Detect which cell encompasses the target text, then output its (X, Y) center coordinate. 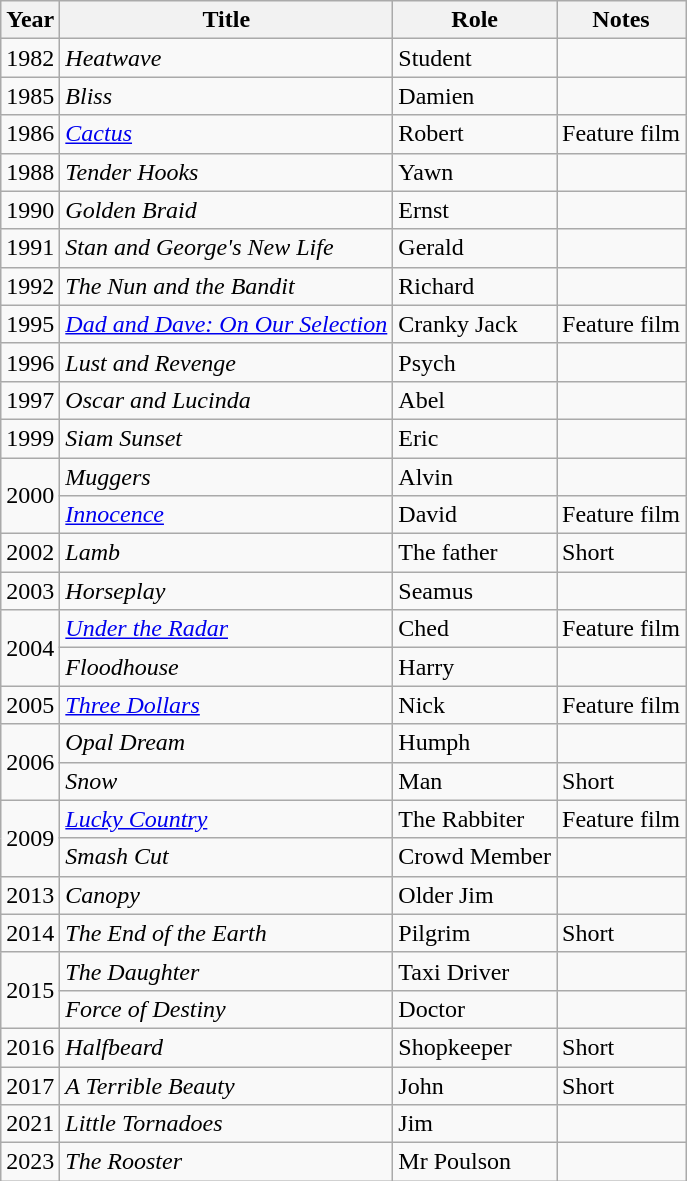
Year (30, 20)
Tender Hooks (226, 172)
1992 (30, 286)
2003 (30, 591)
1995 (30, 324)
2016 (30, 1047)
1997 (30, 400)
2013 (30, 895)
Psych (475, 362)
Seamus (475, 591)
Crowd Member (475, 857)
1990 (30, 210)
1996 (30, 362)
Taxi Driver (475, 971)
A Terrible Beauty (226, 1085)
The End of the Earth (226, 933)
Lamb (226, 553)
Harry (475, 667)
Humph (475, 743)
Robert (475, 134)
2002 (30, 553)
2015 (30, 990)
Ernst (475, 210)
2006 (30, 762)
The father (475, 553)
Little Tornadoes (226, 1124)
David (475, 515)
Mr Poulson (475, 1162)
2023 (30, 1162)
Oscar and Lucinda (226, 400)
Yawn (475, 172)
Abel (475, 400)
Lucky Country (226, 819)
Older Jim (475, 895)
2005 (30, 705)
Three Dollars (226, 705)
Under the Radar (226, 629)
1985 (30, 96)
Snow (226, 781)
Pilgrim (475, 933)
The Rabbiter (475, 819)
2021 (30, 1124)
Jim (475, 1124)
Heatwave (226, 58)
Damien (475, 96)
Richard (475, 286)
Role (475, 20)
2009 (30, 838)
Doctor (475, 1009)
Gerald (475, 248)
Dad and Dave: On Our Selection (226, 324)
John (475, 1085)
Student (475, 58)
Golden Braid (226, 210)
Siam Sunset (226, 438)
Canopy (226, 895)
1986 (30, 134)
Opal Dream (226, 743)
Horseplay (226, 591)
Halfbeard (226, 1047)
Notes (622, 20)
Innocence (226, 515)
1991 (30, 248)
Shopkeeper (475, 1047)
Bliss (226, 96)
The Rooster (226, 1162)
2000 (30, 496)
Ched (475, 629)
2014 (30, 933)
Smash Cut (226, 857)
Alvin (475, 477)
Cranky Jack (475, 324)
Muggers (226, 477)
2004 (30, 648)
1988 (30, 172)
Eric (475, 438)
2017 (30, 1085)
Force of Destiny (226, 1009)
Floodhouse (226, 667)
1999 (30, 438)
Man (475, 781)
Title (226, 20)
The Daughter (226, 971)
1982 (30, 58)
Stan and George's New Life (226, 248)
The Nun and the Bandit (226, 286)
Cactus (226, 134)
Nick (475, 705)
Lust and Revenge (226, 362)
